Search for the cell housing the specified text and yield its (x, y) center coordinate. 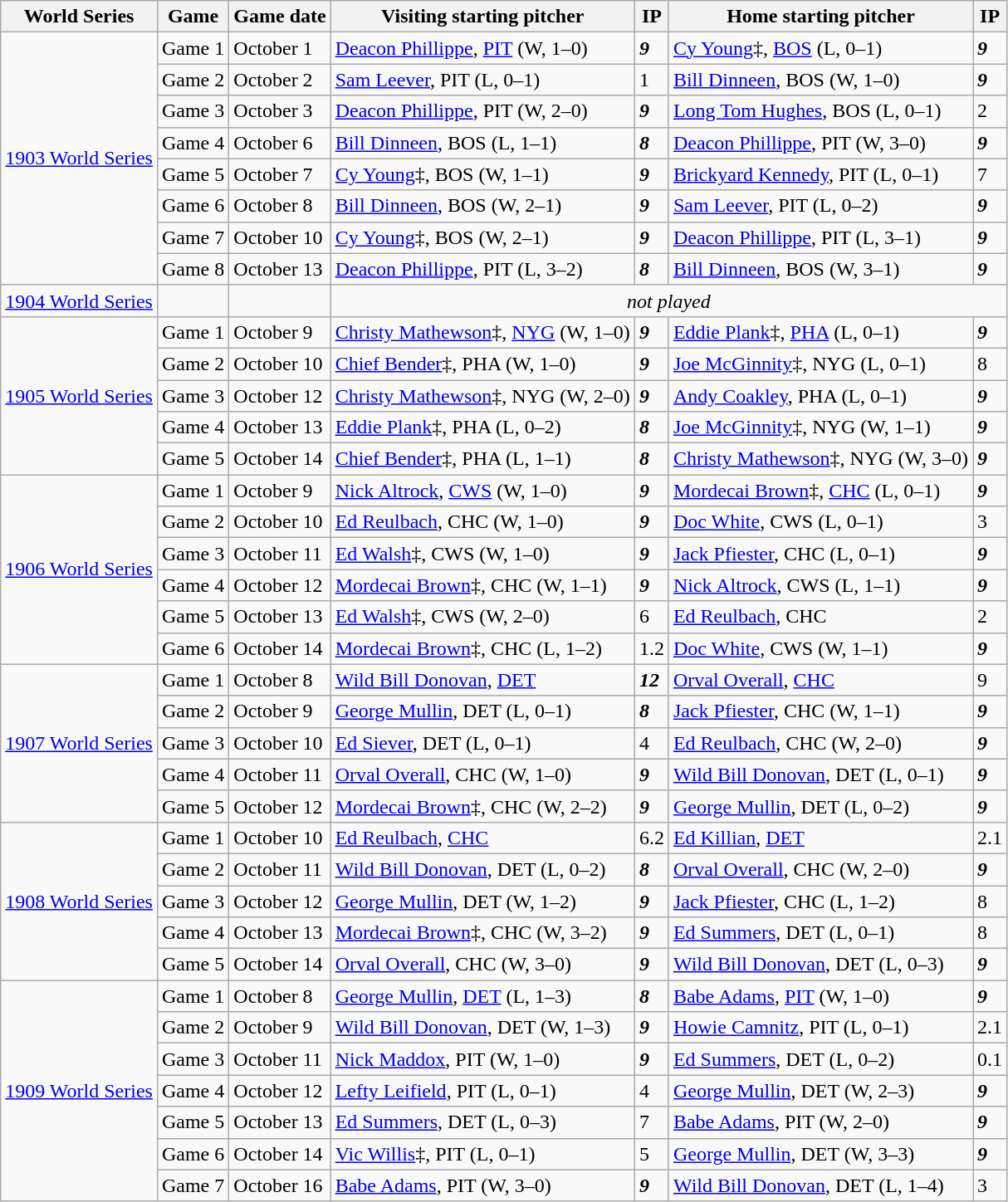
George Mullin, DET (L, 0–1) (482, 711)
George Mullin, DET (W, 2–3) (820, 1091)
1 (651, 80)
Bill Dinneen, BOS (L, 1–1) (482, 143)
Ed Walsh‡, CWS (W, 2–0) (482, 617)
Bill Dinneen, BOS (W, 3–1) (820, 269)
Wild Bill Donovan, DET (L, 0–1) (820, 774)
Babe Adams, PIT (W, 2–0) (820, 1122)
Cy Young‡, BOS (W, 2–1) (482, 237)
Sam Leever, PIT (L, 0–2) (820, 206)
Orval Overall, CHC (820, 680)
Lefty Leifield, PIT (L, 0–1) (482, 1091)
Wild Bill Donovan, DET (L, 0–3) (820, 965)
Chief Bender‡, PHA (W, 1–0) (482, 364)
Sam Leever, PIT (L, 0–1) (482, 80)
12 (651, 680)
Orval Overall, CHC (W, 2–0) (820, 869)
Ed Walsh‡, CWS (W, 1–0) (482, 554)
Howie Camnitz, PIT (L, 0–1) (820, 1028)
1907 World Series (80, 743)
Wild Bill Donovan, DET (482, 680)
Mordecai Brown‡, CHC (W, 3–2) (482, 933)
Orval Overall, CHC (W, 1–0) (482, 774)
Game (193, 17)
not played (668, 300)
Deacon Phillippe, PIT (L, 3–1) (820, 237)
Cy Young‡, BOS (L, 0–1) (820, 48)
Mordecai Brown‡, CHC (L, 0–1) (820, 491)
Cy Young‡, BOS (W, 1–1) (482, 174)
Bill Dinneen, BOS (W, 2–1) (482, 206)
Christy Mathewson‡, NYG (W, 1–0) (482, 332)
George Mullin, DET (L, 1–3) (482, 996)
1906 World Series (80, 569)
Joe McGinnity‡, NYG (L, 0–1) (820, 364)
Nick Altrock, CWS (L, 1–1) (820, 585)
October 7 (280, 174)
World Series (80, 17)
Eddie Plank‡, PHA (L, 0–2) (482, 428)
1903 World Series (80, 159)
Ed Summers, DET (L, 0–3) (482, 1122)
Jack Pfiester, CHC (W, 1–1) (820, 711)
Home starting pitcher (820, 17)
Deacon Phillippe, PIT (W, 3–0) (820, 143)
1909 World Series (80, 1091)
1905 World Series (80, 395)
Nick Altrock, CWS (W, 1–0) (482, 491)
Wild Bill Donovan, DET (W, 1–3) (482, 1028)
October 6 (280, 143)
Mordecai Brown‡, CHC (L, 1–2) (482, 648)
Game date (280, 17)
Jack Pfiester, CHC (L, 0–1) (820, 554)
October 16 (280, 1185)
Christy Mathewson‡, NYG (W, 3–0) (820, 459)
Ed Summers, DET (L, 0–1) (820, 933)
Jack Pfiester, CHC (L, 1–2) (820, 901)
Ed Reulbach, CHC (W, 1–0) (482, 522)
Bill Dinneen, BOS (W, 1–0) (820, 80)
Babe Adams, PIT (W, 1–0) (820, 996)
Babe Adams, PIT (W, 3–0) (482, 1185)
Ed Siever, DET (L, 0–1) (482, 743)
George Mullin, DET (L, 0–2) (820, 806)
Game 8 (193, 269)
Mordecai Brown‡, CHC (W, 1–1) (482, 585)
Doc White, CWS (W, 1–1) (820, 648)
Joe McGinnity‡, NYG (W, 1–1) (820, 428)
October 3 (280, 111)
Long Tom Hughes, BOS (L, 0–1) (820, 111)
Chief Bender‡, PHA (L, 1–1) (482, 459)
Ed Killian, DET (820, 838)
Visiting starting pitcher (482, 17)
October 1 (280, 48)
1904 World Series (80, 300)
Christy Mathewson‡, NYG (W, 2–0) (482, 396)
0.1 (990, 1059)
Wild Bill Donovan, DET (L, 0–2) (482, 869)
Brickyard Kennedy, PIT (L, 0–1) (820, 174)
6.2 (651, 838)
Vic Willis‡, PIT (L, 0–1) (482, 1154)
Wild Bill Donovan, DET (L, 1–4) (820, 1185)
Andy Coakley, PHA (L, 0–1) (820, 396)
Eddie Plank‡, PHA (L, 0–1) (820, 332)
1908 World Series (80, 901)
October 2 (280, 80)
Deacon Phillippe, PIT (W, 2–0) (482, 111)
Deacon Phillippe, PIT (W, 1–0) (482, 48)
Deacon Phillippe, PIT (L, 3–2) (482, 269)
Mordecai Brown‡, CHC (W, 2–2) (482, 806)
Nick Maddox, PIT (W, 1–0) (482, 1059)
6 (651, 617)
Ed Reulbach, CHC (W, 2–0) (820, 743)
George Mullin, DET (W, 3–3) (820, 1154)
George Mullin, DET (W, 1–2) (482, 901)
Orval Overall, CHC (W, 3–0) (482, 965)
1.2 (651, 648)
Doc White, CWS (L, 0–1) (820, 522)
5 (651, 1154)
Ed Summers, DET (L, 0–2) (820, 1059)
